Locate the cell with the specified text and output its [X, Y] center coordinate. 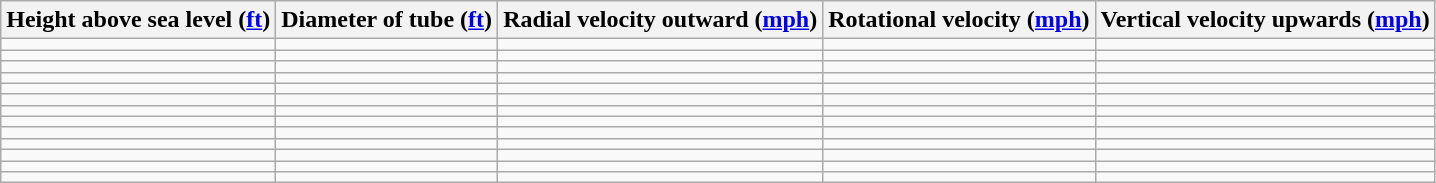
Vertical velocity upwards (mph) [1265, 20]
Height above sea level (ft) [138, 20]
Rotational velocity (mph) [959, 20]
Radial velocity outward (mph) [660, 20]
Diameter of tube (ft) [387, 20]
